Detect which cell encompasses the target text, then output its (X, Y) center coordinate. 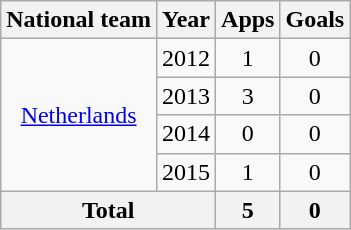
2012 (186, 58)
Apps (248, 20)
Netherlands (79, 115)
2013 (186, 96)
Goals (315, 20)
National team (79, 20)
2014 (186, 134)
3 (248, 96)
Total (108, 210)
5 (248, 210)
2015 (186, 172)
Year (186, 20)
